Capture the cell that displays the provided text and extract its (X, Y) central coordinate. 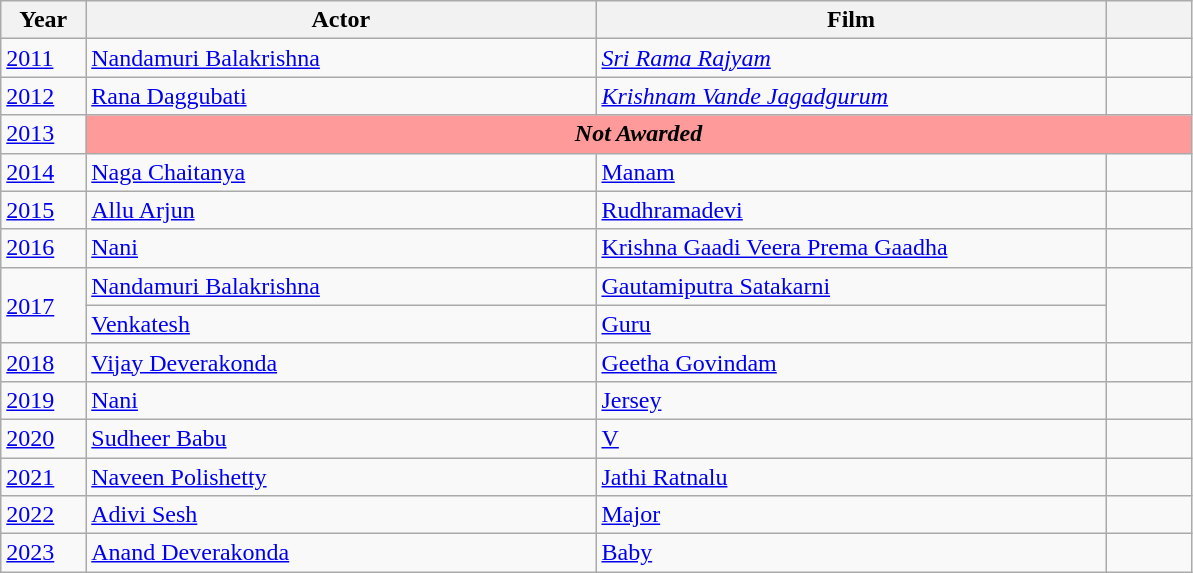
Sri Rama Rajyam (851, 58)
Allu Arjun (341, 210)
Baby (851, 553)
Naga Chaitanya (341, 172)
2017 (44, 305)
Rana Daggubati (341, 96)
Jersey (851, 400)
Naveen Polishetty (341, 477)
2018 (44, 362)
2012 (44, 96)
Vijay Deverakonda (341, 362)
Rudhramadevi (851, 210)
2022 (44, 515)
2015 (44, 210)
V (851, 438)
Major (851, 515)
Geetha Govindam (851, 362)
Adivi Sesh (341, 515)
Film (851, 20)
2016 (44, 248)
Sudheer Babu (341, 438)
2014 (44, 172)
Manam (851, 172)
Krishna Gaadi Veera Prema Gaadha (851, 248)
Krishnam Vande Jagadgurum (851, 96)
Not Awarded (638, 134)
Anand Deverakonda (341, 553)
Jathi Ratnalu (851, 477)
2023 (44, 553)
Gautamiputra Satakarni (851, 286)
Year (44, 20)
Guru (851, 324)
2011 (44, 58)
Actor (341, 20)
2013 (44, 134)
2021 (44, 477)
Venkatesh (341, 324)
2020 (44, 438)
2019 (44, 400)
